Capture the cell that displays the provided text and extract its [x, y] central coordinate. 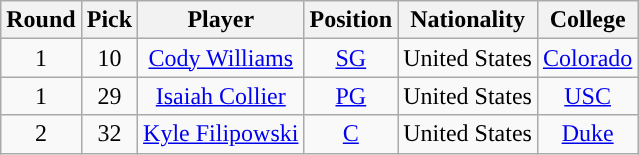
2 [41, 134]
SG [351, 58]
Duke [587, 134]
College [587, 20]
C [351, 134]
Kyle Filipowski [221, 134]
Pick [109, 20]
Cody Williams [221, 58]
Round [41, 20]
32 [109, 134]
PG [351, 96]
USC [587, 96]
Player [221, 20]
Colorado [587, 58]
29 [109, 96]
Nationality [468, 20]
Isaiah Collier [221, 96]
Position [351, 20]
10 [109, 58]
